Pinpoint the cell where the given text exists, returning its (X, Y) midpoint coordinate. 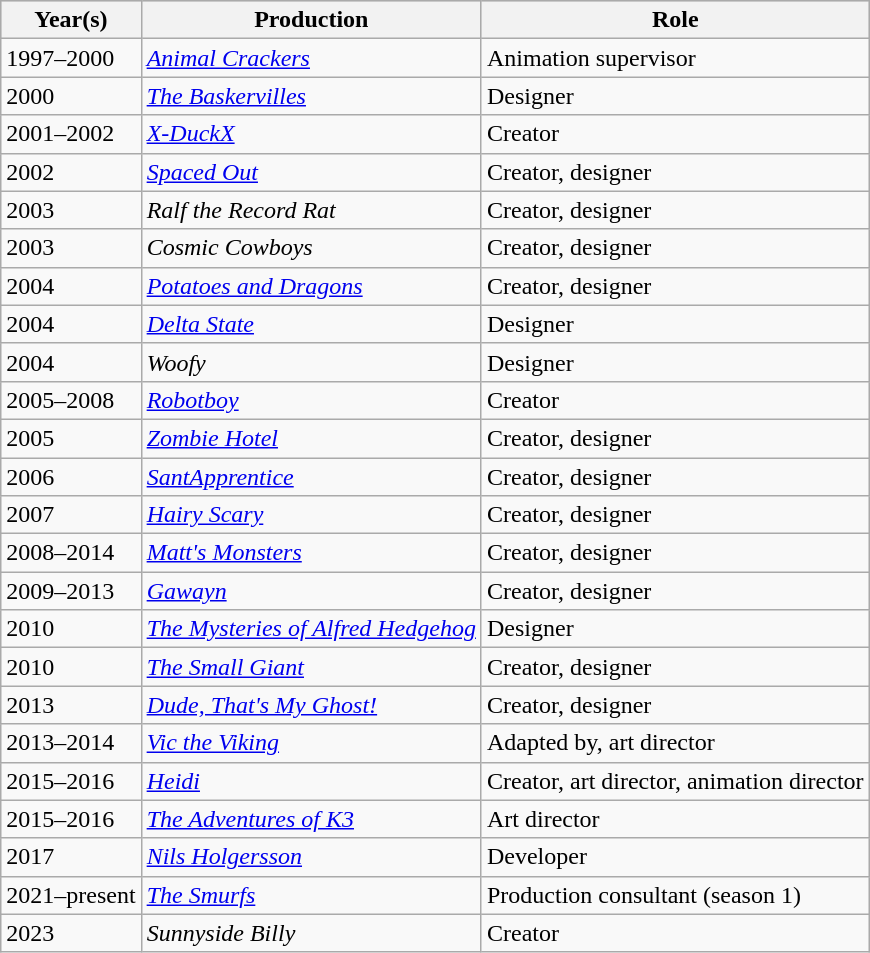
Role (675, 20)
2006 (71, 477)
2013–2014 (71, 743)
Creator, art director, animation director (675, 781)
Vic the Viking (311, 743)
Zombie Hotel (311, 438)
Sunnyside Billy (311, 933)
The Smurfs (311, 895)
Robotboy (311, 400)
Developer (675, 857)
Year(s) (71, 20)
Nils Holgersson (311, 857)
Animation supervisor (675, 58)
Matt's Monsters (311, 553)
2001–2002 (71, 134)
X-DuckX (311, 134)
2009–2013 (71, 591)
Heidi (311, 781)
2023 (71, 933)
Production consultant (season 1) (675, 895)
1997–2000 (71, 58)
2000 (71, 96)
SantApprentice (311, 477)
Hairy Scary (311, 515)
Art director (675, 819)
2005–2008 (71, 400)
Cosmic Cowboys (311, 248)
Production (311, 20)
Adapted by, art director (675, 743)
2002 (71, 172)
The Baskervilles (311, 96)
Gawayn (311, 591)
2005 (71, 438)
Ralf the Record Rat (311, 210)
Delta State (311, 324)
The Small Giant (311, 667)
2007 (71, 515)
Animal Crackers (311, 58)
Potatoes and Dragons (311, 286)
The Adventures of K3 (311, 819)
2008–2014 (71, 553)
2021–present (71, 895)
Spaced Out (311, 172)
2013 (71, 705)
Woofy (311, 362)
Dude, That's My Ghost! (311, 705)
The Mysteries of Alfred Hedgehog (311, 629)
2017 (71, 857)
